Capture the cell that displays the provided text and extract its (X, Y) central coordinate. 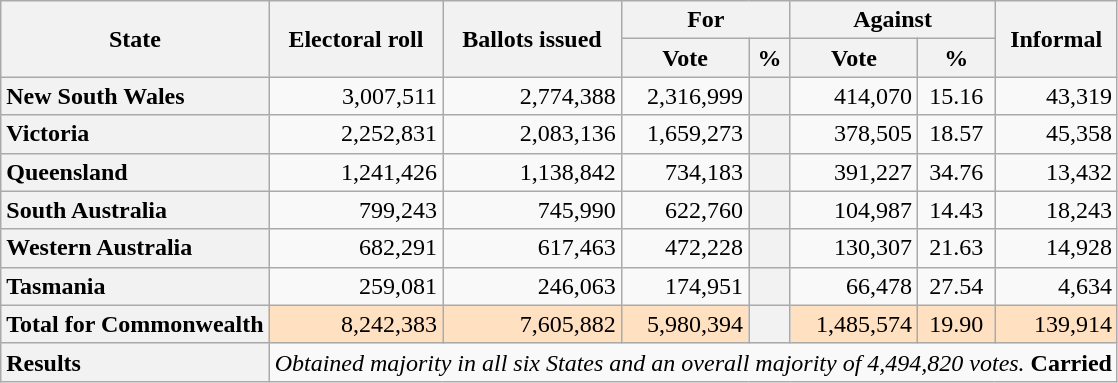
Against (892, 20)
Informal (1056, 39)
Victoria (135, 134)
Total for Commonwealth (135, 324)
472,228 (684, 248)
Obtained majority in all six States and an overall majority of 4,494,820 votes. Carried (693, 362)
1,659,273 (684, 134)
5,980,394 (684, 324)
745,990 (532, 210)
4,634 (1056, 286)
New South Wales (135, 96)
27.54 (956, 286)
For (706, 20)
45,358 (1056, 134)
34.76 (956, 172)
66,478 (854, 286)
174,951 (684, 286)
799,243 (356, 210)
1,138,842 (532, 172)
617,463 (532, 248)
378,505 (854, 134)
Results (135, 362)
14.43 (956, 210)
259,081 (356, 286)
3,007,511 (356, 96)
2,774,388 (532, 96)
130,307 (854, 248)
734,183 (684, 172)
18,243 (1056, 210)
14,928 (1056, 248)
391,227 (854, 172)
1,241,426 (356, 172)
682,291 (356, 248)
21.63 (956, 248)
2,316,999 (684, 96)
414,070 (854, 96)
13,432 (1056, 172)
622,760 (684, 210)
19.90 (956, 324)
State (135, 39)
15.16 (956, 96)
246,063 (532, 286)
43,319 (1056, 96)
8,242,383 (356, 324)
Western Australia (135, 248)
2,083,136 (532, 134)
Queensland (135, 172)
1,485,574 (854, 324)
South Australia (135, 210)
Tasmania (135, 286)
Ballots issued (532, 39)
Electoral roll (356, 39)
104,987 (854, 210)
139,914 (1056, 324)
2,252,831 (356, 134)
7,605,882 (532, 324)
18.57 (956, 134)
